Provide the [X, Y] coordinate of the cell's center where the given text is located.  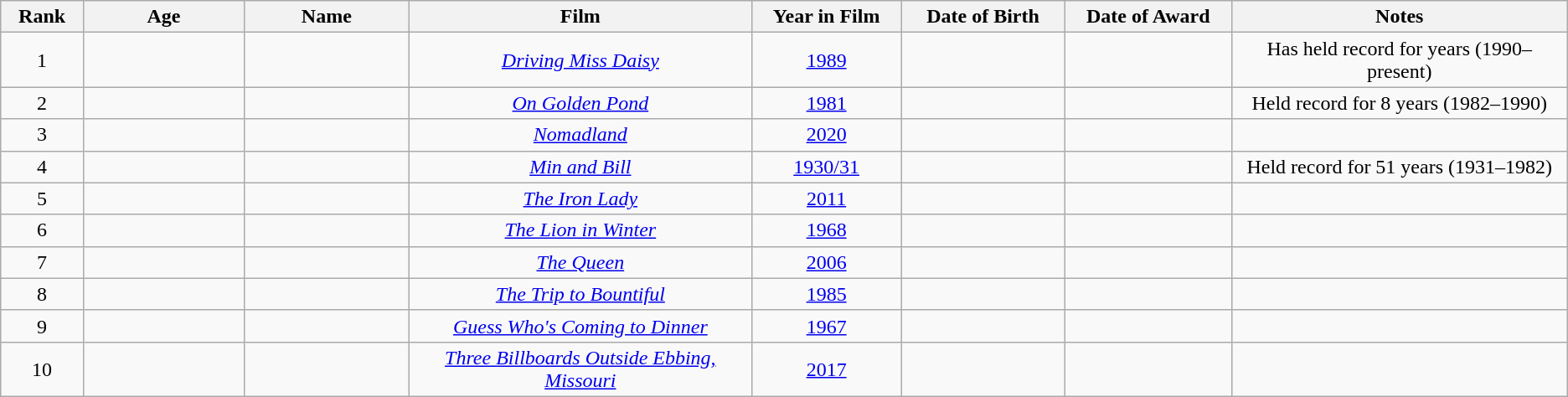
6 [42, 230]
Year in Film [826, 17]
Held record for 8 years (1982–1990) [1399, 103]
5 [42, 198]
Date of Birth [983, 17]
1989 [826, 60]
Three Billboards Outside Ebbing, Missouri [580, 369]
1968 [826, 230]
The Iron Lady [580, 198]
10 [42, 369]
4 [42, 167]
Age [163, 17]
Guess Who's Coming to Dinner [580, 326]
On Golden Pond [580, 103]
2020 [826, 135]
Min and Bill [580, 167]
Nomadland [580, 135]
2017 [826, 369]
1 [42, 60]
1930/31 [826, 167]
1981 [826, 103]
1985 [826, 294]
Name [327, 17]
The Trip to Bountiful [580, 294]
9 [42, 326]
7 [42, 262]
3 [42, 135]
The Lion in Winter [580, 230]
1967 [826, 326]
Date of Award [1148, 17]
Rank [42, 17]
Film [580, 17]
Held record for 51 years (1931–1982) [1399, 167]
2006 [826, 262]
2011 [826, 198]
8 [42, 294]
The Queen [580, 262]
Notes [1399, 17]
Has held record for years (1990–present) [1399, 60]
Driving Miss Daisy [580, 60]
2 [42, 103]
